From the cell containing the given text, extract its center point as [x, y] coordinate. 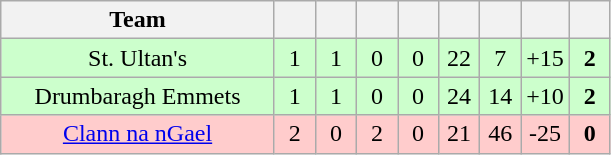
Team [138, 20]
22 [460, 58]
+15 [546, 58]
14 [500, 96]
-25 [546, 134]
24 [460, 96]
7 [500, 58]
St. Ultan's [138, 58]
21 [460, 134]
Drumbaragh Emmets [138, 96]
Clann na nGael [138, 134]
46 [500, 134]
+10 [546, 96]
